Search for the cell housing the specified text and yield its (X, Y) center coordinate. 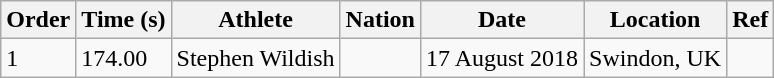
Order (38, 20)
1 (38, 58)
Time (s) (124, 20)
Date (502, 20)
Athlete (256, 20)
Stephen Wildish (256, 58)
Nation (380, 20)
Ref (750, 20)
Swindon, UK (656, 58)
17 August 2018 (502, 58)
Location (656, 20)
174.00 (124, 58)
